Identify which cell holds the provided text, then report its (X, Y) central coordinate. 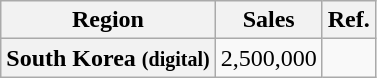
2,500,000 (268, 58)
South Korea (digital) (108, 58)
Region (108, 20)
Sales (268, 20)
Ref. (348, 20)
